Find where the given text appears and provide that cell's center as (x, y) coordinate. 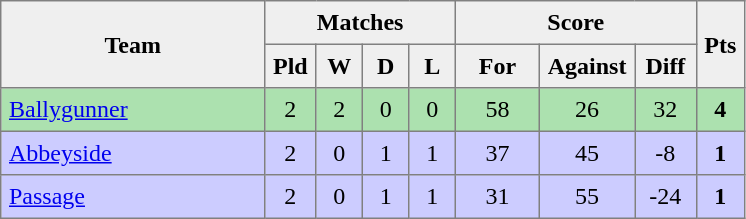
-8 (666, 153)
-24 (666, 197)
Passage (133, 197)
For (497, 66)
26 (586, 110)
4 (720, 110)
Against (586, 66)
Pld (290, 66)
Diff (666, 66)
Pts (720, 44)
55 (586, 197)
Team (133, 44)
W (339, 66)
31 (497, 197)
45 (586, 153)
58 (497, 110)
32 (666, 110)
Ballygunner (133, 110)
Abbeyside (133, 153)
Matches (360, 23)
37 (497, 153)
D (385, 66)
Score (576, 23)
L (432, 66)
